From the cell containing the given text, extract its center point as (X, Y) coordinate. 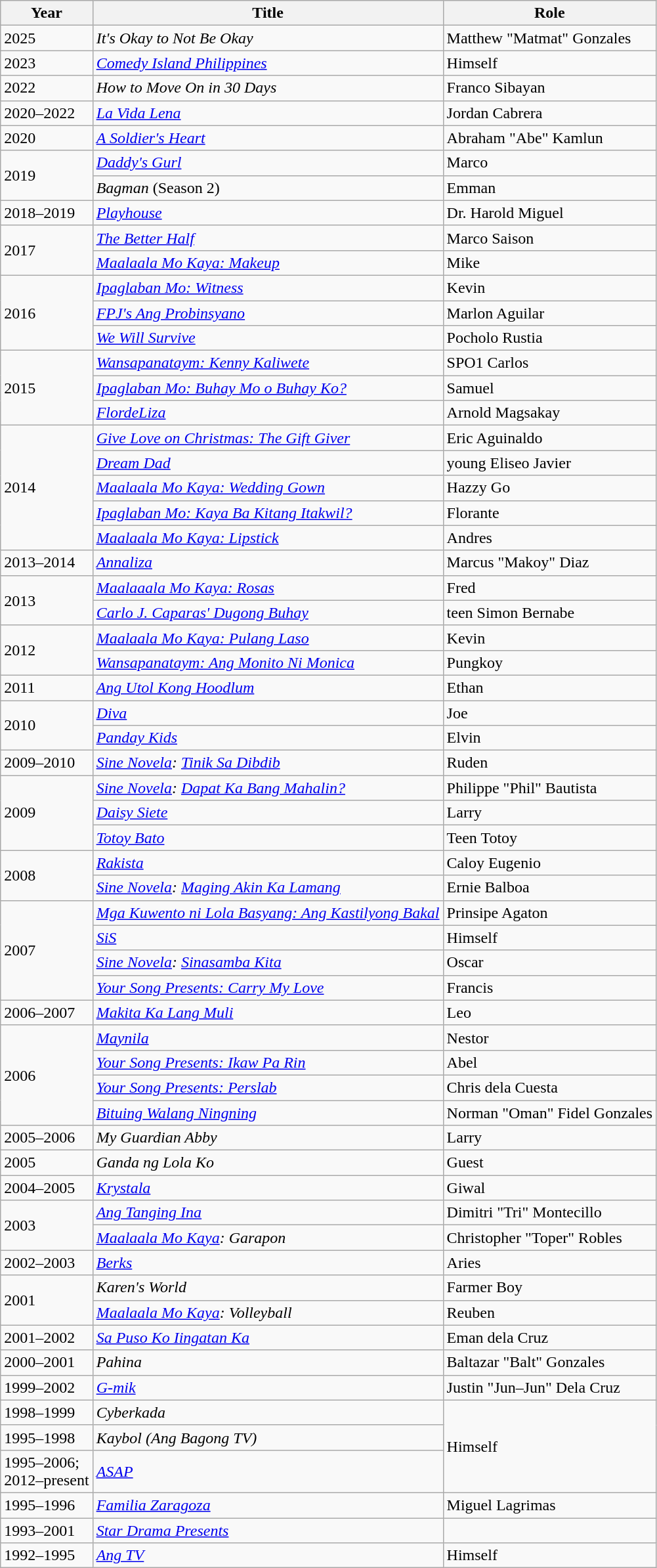
2007 (47, 950)
My Guardian Abby (268, 1138)
Miguel Lagrimas (550, 1505)
La Vida Lena (268, 113)
2000–2001 (47, 1362)
Ipaglaban Mo: Buhay Mo o Buhay Ko? (268, 388)
The Better Half (268, 238)
Franco Sibayan (550, 88)
Prinsipe Agaton (550, 913)
Year (47, 13)
Star Drama Presents (268, 1531)
1993–2001 (47, 1531)
Ipaglaban Mo: Witness (268, 288)
2016 (47, 313)
Maalaala Mo Kaya: Wedding Gown (268, 488)
Fred (550, 588)
Your Song Presents: Ikaw Pa Rin (268, 1062)
Ernie Balboa (550, 888)
Annaliza (268, 563)
Maalaala Mo Kaya: Volleyball (268, 1313)
Familia Zaragoza (268, 1505)
1995–1998 (47, 1437)
How to Move On in 30 Days (268, 88)
2014 (47, 488)
Bagman (Season 2) (268, 188)
Reuben (550, 1313)
2013 (47, 600)
Eman dela Cruz (550, 1338)
Ipaglaban Mo: Kaya Ba Kitang Itakwil? (268, 513)
ASAP (268, 1471)
2006 (47, 1075)
Marlon Aguilar (550, 313)
Your Song Presents: Perslab (268, 1087)
Ang Tanging Ina (268, 1213)
Karen's World (268, 1288)
Ruden (550, 763)
Rakista (268, 863)
2005–2006 (47, 1138)
Sine Novela: Tinik Sa Dibdib (268, 763)
1995–2006;2012–present (47, 1471)
FPJ's Ang Probinsyano (268, 313)
2018–2019 (47, 213)
Leo (550, 1013)
2004–2005 (47, 1188)
2020–2022 (47, 113)
Maalaala Mo Kaya: Lipstick (268, 538)
2013–2014 (47, 563)
Cyberkada (268, 1412)
Berks (268, 1263)
2009–2010 (47, 763)
Sine Novela: Dapat Ka Bang Mahalin? (268, 788)
Farmer Boy (550, 1288)
2020 (47, 138)
Aries (550, 1263)
Wansapanataym: Ang Monito Ni Monica (268, 663)
SPO1 Carlos (550, 363)
1995–1996 (47, 1505)
2010 (47, 725)
Kaybol (Ang Bagong TV) (268, 1437)
Your Song Presents: Carry My Love (268, 988)
Bituing Walang Ningning (268, 1113)
FlordeLiza (268, 413)
2011 (47, 687)
Pungkoy (550, 663)
Guest (550, 1163)
Joe (550, 712)
Ang TV (268, 1556)
Baltazar "Balt" Gonzales (550, 1362)
2017 (47, 250)
2025 (47, 38)
Jordan Cabrera (550, 113)
2015 (47, 388)
Abel (550, 1062)
2001 (47, 1300)
Mga Kuwento ni Lola Basyang: Ang Kastilyong Bakal (268, 913)
Francis (550, 988)
2002–2003 (47, 1263)
Pahina (268, 1362)
Maalaala Mo Kaya: Garapon (268, 1238)
Ethan (550, 687)
We Will Survive (268, 338)
Caloy Eugenio (550, 863)
Diva (268, 712)
Marco (550, 163)
Maynila (268, 1037)
Abraham "Abe" Kamlun (550, 138)
Dr. Harold Miguel (550, 213)
Makita Ka Lang Muli (268, 1013)
Maalaaala Mo Kaya: Rosas (268, 588)
Andres (550, 538)
Carlo J. Caparas' Dugong Buhay (268, 613)
Christopher "Toper" Robles (550, 1238)
Sa Puso Ko Iingatan Ka (268, 1338)
2003 (47, 1225)
Ang Utol Kong Hoodlum (268, 687)
Marcus "Makoy" Diaz (550, 563)
Dimitri "Tri" Montecillo (550, 1213)
Daddy's Gurl (268, 163)
2012 (47, 650)
SiS (268, 938)
Florante (550, 513)
Title (268, 13)
Maalaala Mo Kaya: Pulang Laso (268, 638)
Mike (550, 263)
1999–2002 (47, 1387)
Teen Totoy (550, 838)
Sine Novela: Maging Akin Ka Lamang (268, 888)
Hazzy Go (550, 488)
Philippe "Phil" Bautista (550, 788)
Justin "Jun–Jun" Dela Cruz (550, 1387)
2023 (47, 63)
Arnold Magsakay (550, 413)
Pocholo Rustia (550, 338)
Daisy Siete (268, 813)
1992–1995 (47, 1556)
1998–1999 (47, 1412)
2005 (47, 1163)
Give Love on Christmas: The Gift Giver (268, 438)
2006–2007 (47, 1013)
Emman (550, 188)
2008 (47, 875)
Elvin (550, 738)
2022 (47, 88)
Wansapanataym: Kenny Kaliwete (268, 363)
Marco Saison (550, 238)
Eric Aguinaldo (550, 438)
It's Okay to Not Be Okay (268, 38)
young Eliseo Javier (550, 463)
Playhouse (268, 213)
Maalaala Mo Kaya: Makeup (268, 263)
G-mik (268, 1387)
Comedy Island Philippines (268, 63)
Ganda ng Lola Ko (268, 1163)
Role (550, 13)
Sine Novela: Sinasamba Kita (268, 963)
Norman "Oman" Fidel Gonzales (550, 1113)
Panday Kids (268, 738)
2009 (47, 813)
Chris dela Cuesta (550, 1087)
A Soldier's Heart (268, 138)
2019 (47, 175)
Totoy Bato (268, 838)
Matthew "Matmat" Gonzales (550, 38)
Giwal (550, 1188)
2001–2002 (47, 1338)
teen Simon Bernabe (550, 613)
Dream Dad (268, 463)
Nestor (550, 1037)
Oscar (550, 963)
Samuel (550, 388)
Krystala (268, 1188)
